Search for the cell housing the specified text and yield its [X, Y] center coordinate. 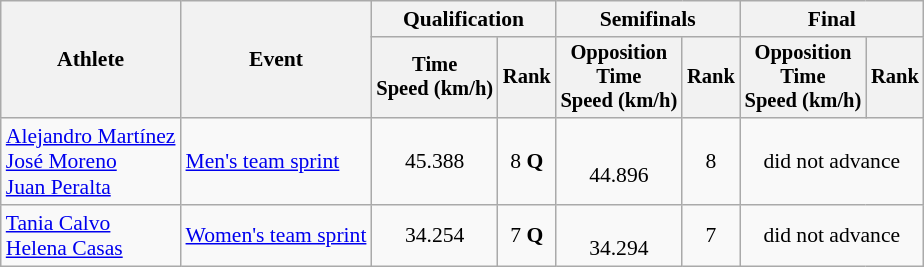
Women's team sprint [276, 236]
45.388 [434, 162]
7 [711, 236]
7 Q [527, 236]
8 [711, 162]
Tania CalvoHelena Casas [91, 236]
Alejandro MartínezJosé MorenoJuan Peralta [91, 162]
34.294 [620, 236]
8 Q [527, 162]
TimeSpeed (km/h) [434, 78]
Final [832, 19]
44.896 [620, 162]
Men's team sprint [276, 162]
Semifinals [648, 19]
34.254 [434, 236]
Athlete [91, 60]
Event [276, 60]
Qualification [463, 19]
